Output the [x, y] coordinate of the center of the cell containing the given text.  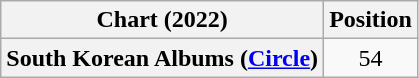
South Korean Albums (Circle) [162, 58]
Position [371, 20]
54 [371, 58]
Chart (2022) [162, 20]
